Return the [X, Y] coordinate for the center point of the cell that contains the specified text.  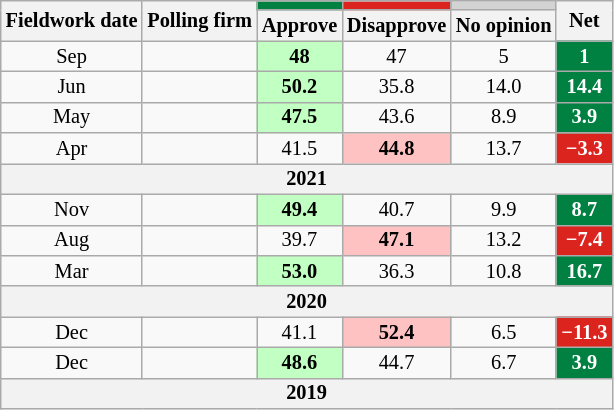
6.7 [504, 362]
1 [584, 56]
13.7 [504, 148]
35.8 [396, 86]
53.0 [300, 270]
Sep [72, 56]
47.5 [300, 118]
43.6 [396, 118]
48 [300, 56]
2019 [307, 394]
5 [504, 56]
−11.3 [584, 332]
Disapprove [396, 26]
No opinion [504, 26]
44.7 [396, 362]
14.0 [504, 86]
41.1 [300, 332]
50.2 [300, 86]
Mar [72, 270]
Nov [72, 210]
−7.4 [584, 240]
Apr [72, 148]
6.5 [504, 332]
May [72, 118]
Polling firm [199, 20]
Net [584, 20]
14.4 [584, 86]
2020 [307, 302]
Approve [300, 26]
47.1 [396, 240]
52.4 [396, 332]
Fieldwork date [72, 20]
16.7 [584, 270]
41.5 [300, 148]
47 [396, 56]
44.8 [396, 148]
39.7 [300, 240]
2021 [307, 178]
Jun [72, 86]
8.7 [584, 210]
9.9 [504, 210]
10.8 [504, 270]
40.7 [396, 210]
36.3 [396, 270]
8.9 [504, 118]
13.2 [504, 240]
48.6 [300, 362]
−3.3 [584, 148]
49.4 [300, 210]
Aug [72, 240]
